From the cell containing the given text, extract its center point as [x, y] coordinate. 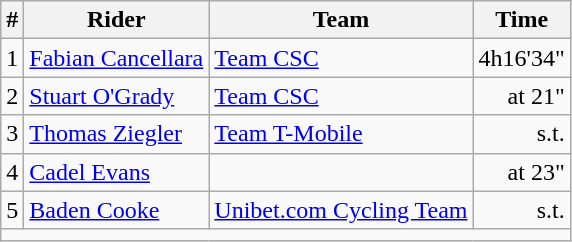
4h16'34" [522, 58]
at 23" [522, 172]
at 21" [522, 96]
Fabian Cancellara [116, 58]
Cadel Evans [116, 172]
# [12, 20]
Stuart O'Grady [116, 96]
Time [522, 20]
1 [12, 58]
Unibet.com Cycling Team [341, 210]
Baden Cooke [116, 210]
Team T-Mobile [341, 134]
2 [12, 96]
Team [341, 20]
Thomas Ziegler [116, 134]
4 [12, 172]
Rider [116, 20]
5 [12, 210]
3 [12, 134]
